From the cell containing the given text, extract its center point as (X, Y) coordinate. 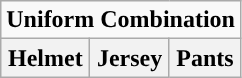
Uniform Combination (121, 20)
Jersey (130, 58)
Pants (204, 58)
Helmet (46, 58)
